Identify which cell holds the provided text, then report its (X, Y) central coordinate. 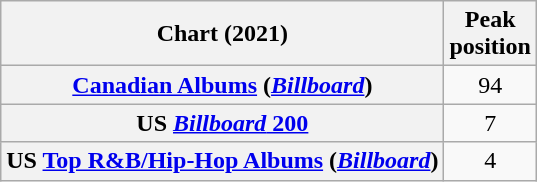
Peakposition (490, 34)
US Billboard 200 (222, 123)
7 (490, 123)
US Top R&B/Hip-Hop Albums (Billboard) (222, 161)
94 (490, 85)
Canadian Albums (Billboard) (222, 85)
Chart (2021) (222, 34)
4 (490, 161)
